Locate the cell with the specified text and output its (X, Y) center coordinate. 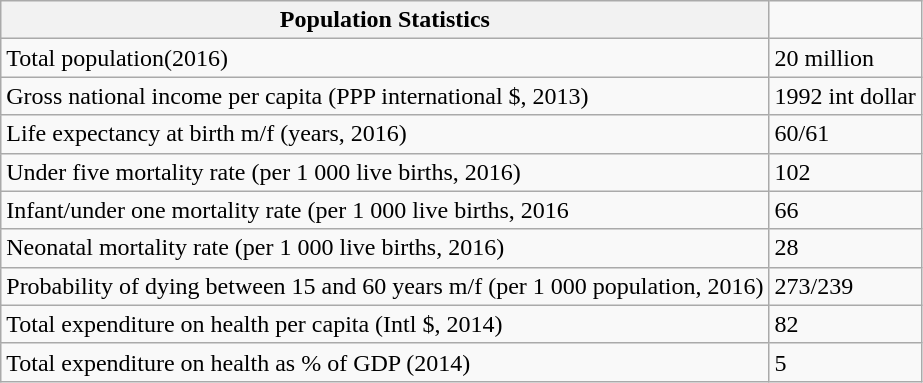
5 (845, 362)
273/239 (845, 286)
1992 int dollar (845, 96)
Under five mortality rate (per 1 000 live births, 2016) (385, 172)
Population Statistics (385, 20)
Total expenditure on health as % of GDP (2014) (385, 362)
20 million (845, 58)
60/61 (845, 134)
82 (845, 324)
Life expectancy at birth m/f (years, 2016) (385, 134)
Probability of dying between 15 and 60 years m/f (per 1 000 population, 2016) (385, 286)
Infant/under one mortality rate (per 1 000 live births, 2016 (385, 210)
Neonatal mortality rate (per 1 000 live births, 2016) (385, 248)
Gross national income per capita (PPP international $, 2013) (385, 96)
102 (845, 172)
28 (845, 248)
Total population(2016) (385, 58)
66 (845, 210)
Total expenditure on health per capita (Intl $, 2014) (385, 324)
